Identify which cell holds the provided text, then report its [X, Y] central coordinate. 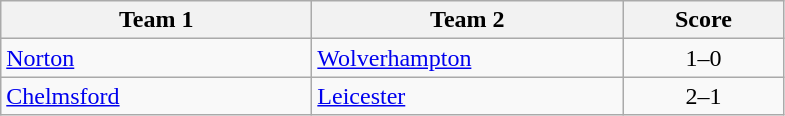
2–1 [704, 96]
Chelmsford [156, 96]
Score [704, 20]
Team 2 [468, 20]
Team 1 [156, 20]
1–0 [704, 58]
Wolverhampton [468, 58]
Norton [156, 58]
Leicester [468, 96]
